Return the [x, y] coordinate for the center point of the cell that contains the specified text.  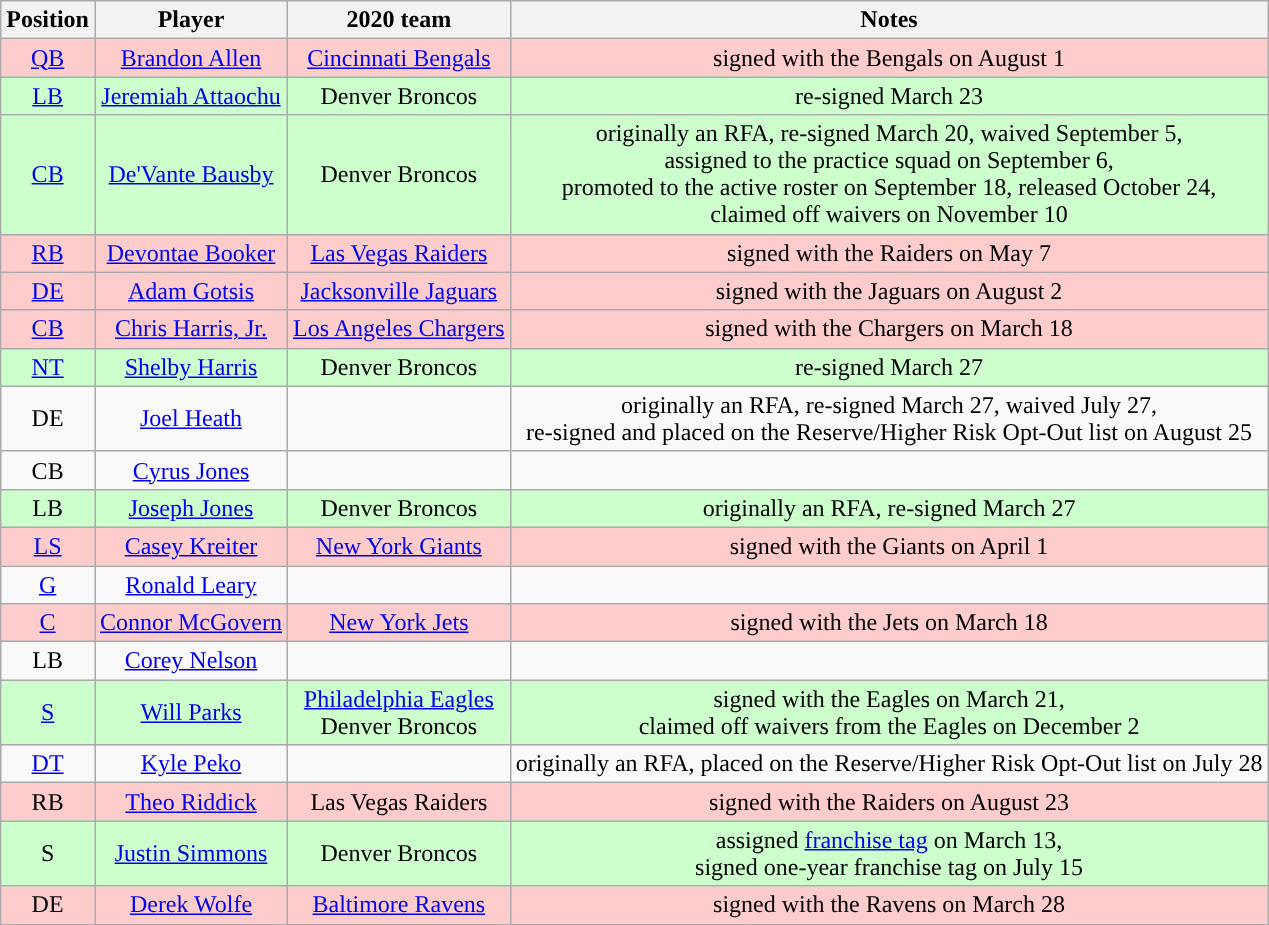
originally an RFA, re-signed March 27 [889, 508]
signed with the Jets on March 18 [889, 623]
Connor McGovern [190, 623]
signed with the Giants on April 1 [889, 546]
Jacksonville Jaguars [400, 291]
Notes [889, 20]
signed with the Chargers on March 18 [889, 329]
re-signed March 23 [889, 96]
De'Vante Bausby [190, 174]
Jeremiah Attaochu [190, 96]
Joseph Jones [190, 508]
Theo Riddick [190, 802]
Kyle Peko [190, 764]
G [48, 585]
Casey Kreiter [190, 546]
C [48, 623]
Shelby Harris [190, 367]
Joel Heath [190, 418]
signed with the Bengals on August 1 [889, 58]
Cyrus Jones [190, 470]
New York Jets [400, 623]
Brandon Allen [190, 58]
QB [48, 58]
Derek Wolfe [190, 905]
Los Angeles Chargers [400, 329]
signed with the Raiders on May 7 [889, 253]
New York Giants [400, 546]
Justin Simmons [190, 854]
Philadelphia EaglesDenver Broncos [400, 712]
originally an RFA, placed on the Reserve/Higher Risk Opt-Out list on July 28 [889, 764]
NT [48, 367]
Will Parks [190, 712]
re-signed March 27 [889, 367]
DT [48, 764]
Devontae Booker [190, 253]
signed with the Ravens on March 28 [889, 905]
LS [48, 546]
originally an RFA, re-signed March 27, waived July 27,re-signed and placed on the Reserve/Higher Risk Opt-Out list on August 25 [889, 418]
Ronald Leary [190, 585]
Chris Harris, Jr. [190, 329]
Corey Nelson [190, 661]
Position [48, 20]
Cincinnati Bengals [400, 58]
signed with the Raiders on August 23 [889, 802]
Player [190, 20]
assigned franchise tag on March 13,signed one-year franchise tag on July 15 [889, 854]
2020 team [400, 20]
signed with the Jaguars on August 2 [889, 291]
signed with the Eagles on March 21,claimed off waivers from the Eagles on December 2 [889, 712]
Baltimore Ravens [400, 905]
Adam Gotsis [190, 291]
